Pinpoint the cell where the given text exists, returning its [x, y] midpoint coordinate. 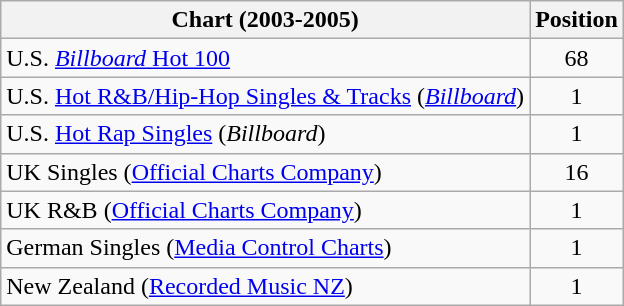
New Zealand (Recorded Music NZ) [266, 286]
16 [577, 172]
UK Singles (Official Charts Company) [266, 172]
U.S. Hot R&B/Hip-Hop Singles & Tracks (Billboard) [266, 96]
Position [577, 20]
68 [577, 58]
U.S. Hot Rap Singles (Billboard) [266, 134]
U.S. Billboard Hot 100 [266, 58]
German Singles (Media Control Charts) [266, 248]
Chart (2003-2005) [266, 20]
UK R&B (Official Charts Company) [266, 210]
